Identify which cell holds the provided text, then report its [X, Y] central coordinate. 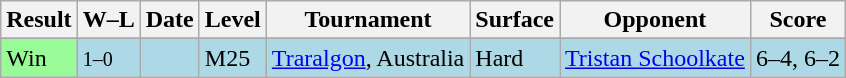
Level [232, 20]
Tristan Schoolkate [656, 58]
Tournament [368, 20]
Opponent [656, 20]
Hard [515, 58]
Traralgon, Australia [368, 58]
Date [170, 20]
6–4, 6–2 [798, 58]
Surface [515, 20]
Score [798, 20]
M25 [232, 58]
W–L [108, 20]
Result [39, 20]
Win [39, 58]
1–0 [108, 58]
